Return [X, Y] of the center of cell containing provided text 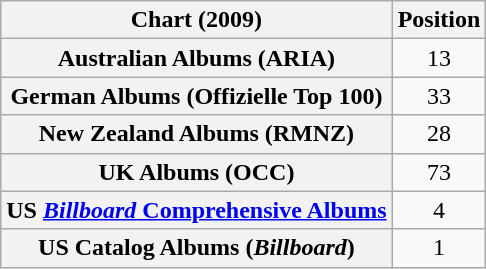
33 [439, 96]
UK Albums (OCC) [196, 172]
13 [439, 58]
Chart (2009) [196, 20]
Position [439, 20]
28 [439, 134]
US Billboard Comprehensive Albums [196, 210]
73 [439, 172]
1 [439, 248]
US Catalog Albums (Billboard) [196, 248]
New Zealand Albums (RMNZ) [196, 134]
Australian Albums (ARIA) [196, 58]
German Albums (Offizielle Top 100) [196, 96]
4 [439, 210]
